Determine the (x, y) coordinate at the center of the cell enclosing the given text.  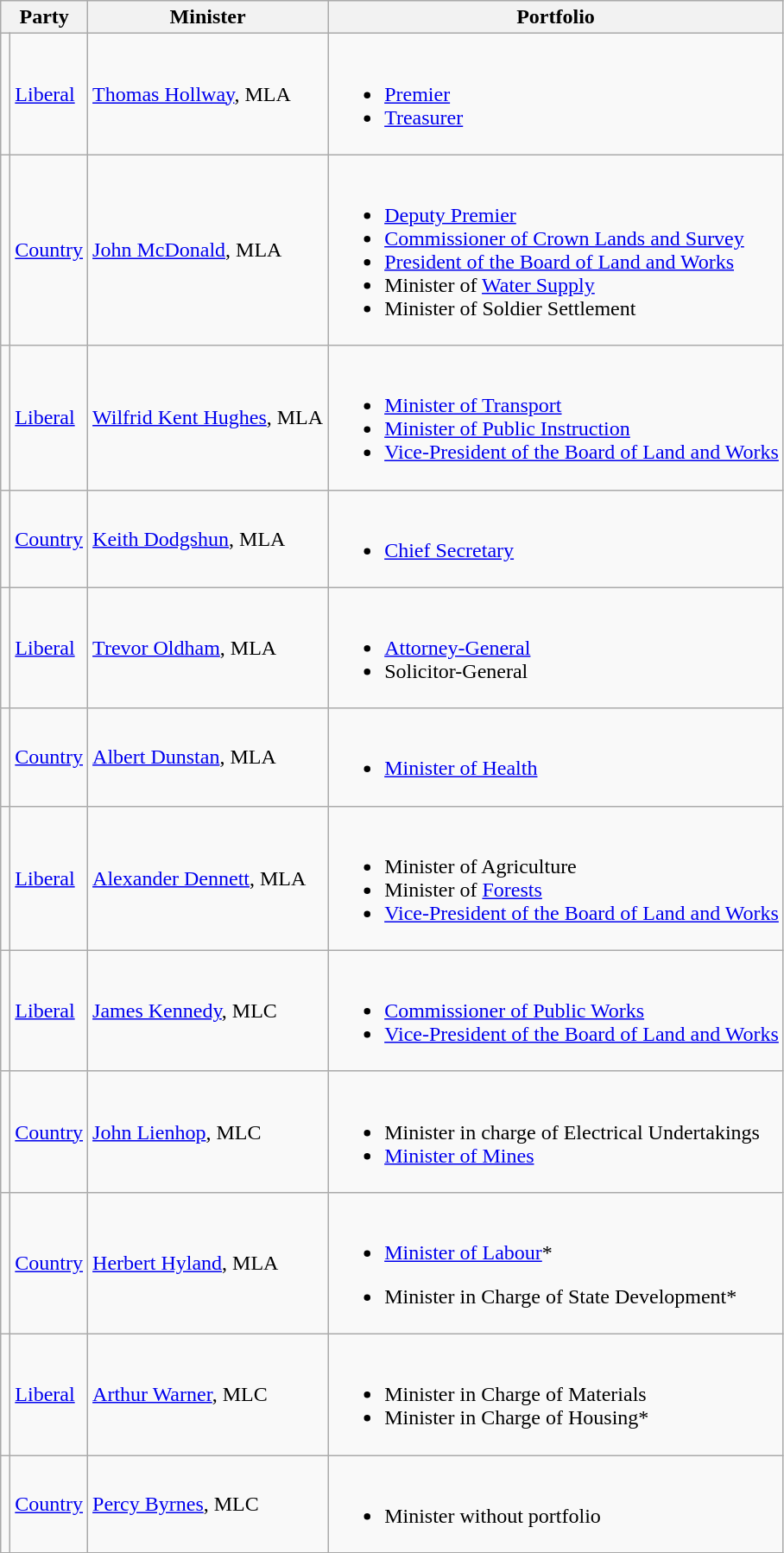
Trevor Oldham, MLA (208, 648)
Percy Byrnes, MLC (208, 1503)
Minister of Health (556, 757)
Minister in charge of Electrical UndertakingsMinister of Mines (556, 1131)
Albert Dunstan, MLA (208, 757)
PremierTreasurer (556, 94)
Deputy PremierCommissioner of Crown Lands and SurveyPresident of the Board of Land and WorksMinister of Water SupplyMinister of Soldier Settlement (556, 250)
Keith Dodgshun, MLA (208, 539)
Commissioner of Public WorksVice-President of the Board of Land and Works (556, 1011)
Portfolio (556, 17)
Attorney-GeneralSolicitor-General (556, 648)
Wilfrid Kent Hughes, MLA (208, 418)
Minister of TransportMinister of Public InstructionVice-President of the Board of Land and Works (556, 418)
John McDonald, MLA (208, 250)
John Lienhop, MLC (208, 1131)
Minister of Labour*Minister in Charge of State Development* (556, 1263)
Minister (208, 17)
James Kennedy, MLC (208, 1011)
Chief Secretary (556, 539)
Minister in Charge of MaterialsMinister in Charge of Housing* (556, 1394)
Thomas Hollway, MLA (208, 94)
Alexander Dennett, MLA (208, 878)
Herbert Hyland, MLA (208, 1263)
Party (45, 17)
Minister without portfolio (556, 1503)
Minister of AgricultureMinister of ForestsVice-President of the Board of Land and Works (556, 878)
Arthur Warner, MLC (208, 1394)
